Locate the cell with the specified text and output its (x, y) center coordinate. 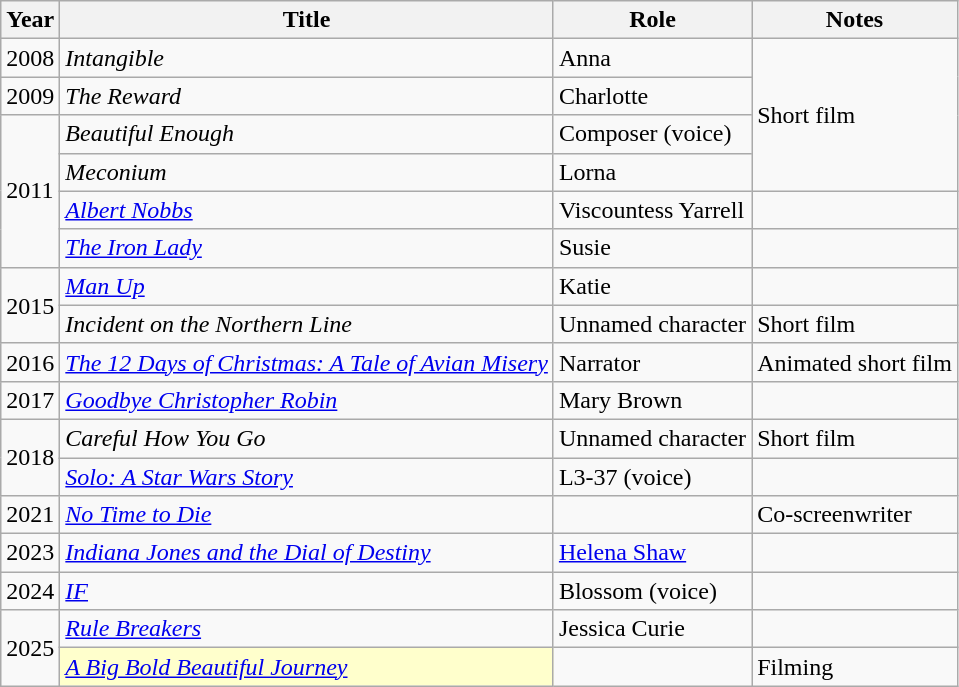
Charlotte (652, 96)
Susie (652, 248)
Filming (855, 667)
IF (307, 591)
Intangible (307, 58)
Solo: A Star Wars Story (307, 477)
Indiana Jones and the Dial of Destiny (307, 553)
Man Up (307, 286)
2017 (30, 400)
Lorna (652, 172)
Role (652, 20)
Helena Shaw (652, 553)
2025 (30, 648)
2021 (30, 515)
Careful How You Go (307, 438)
Meconium (307, 172)
2024 (30, 591)
Katie (652, 286)
Notes (855, 20)
Anna (652, 58)
Animated short film (855, 362)
Year (30, 20)
A Big Bold Beautiful Journey (307, 667)
Albert Nobbs (307, 210)
2009 (30, 96)
No Time to Die (307, 515)
2016 (30, 362)
Rule Breakers (307, 629)
L3-37 (voice) (652, 477)
Blossom (voice) (652, 591)
Co-screenwriter (855, 515)
Incident on the Northern Line (307, 324)
Jessica Curie (652, 629)
The Reward (307, 96)
Goodbye Christopher Robin (307, 400)
2011 (30, 191)
Mary Brown (652, 400)
2023 (30, 553)
The Iron Lady (307, 248)
2018 (30, 457)
The 12 Days of Christmas: A Tale of Avian Misery (307, 362)
Narrator (652, 362)
Beautiful Enough (307, 134)
Viscountess Yarrell (652, 210)
Composer (voice) (652, 134)
2015 (30, 305)
2008 (30, 58)
Title (307, 20)
